Determine the (X, Y) coordinate at the center of the cell enclosing the given text.  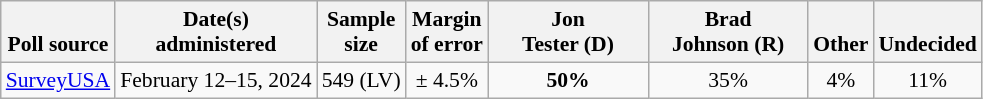
Date(s)administered (216, 32)
Other (840, 32)
Samplesize (362, 32)
BradJohnson (R) (728, 32)
JonTester (D) (568, 32)
11% (927, 80)
35% (728, 80)
Marginof error (447, 32)
549 (LV) (362, 80)
Undecided (927, 32)
Poll source (58, 32)
SurveyUSA (58, 80)
50% (568, 80)
4% (840, 80)
February 12–15, 2024 (216, 80)
± 4.5% (447, 80)
